For the text-containing cell, return its midpoint in [X, Y] coordinate format. 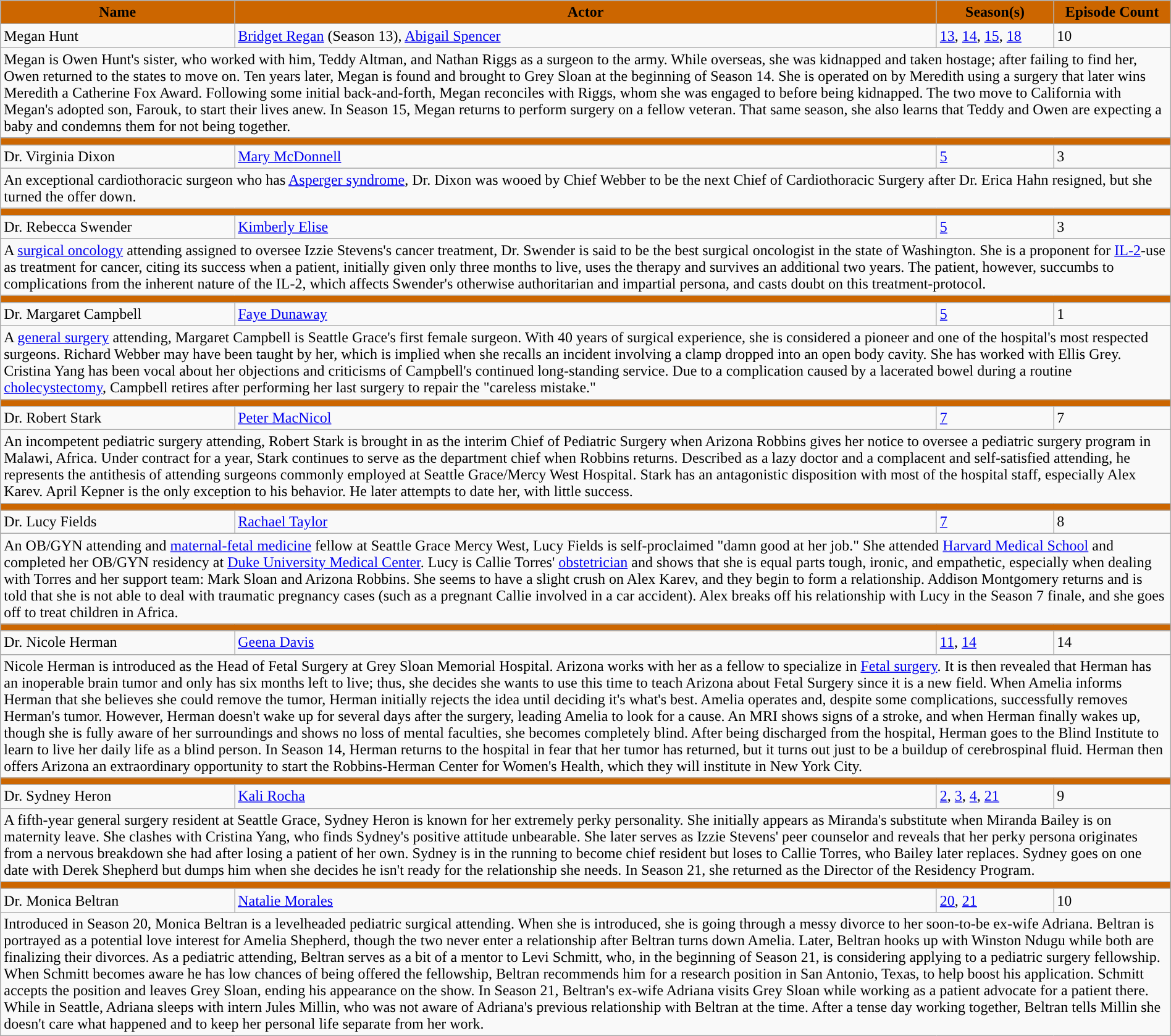
Dr. Margaret Campbell [117, 314]
1 [1112, 314]
Faye Dunaway [585, 314]
20, 21 [994, 900]
Mary McDonnell [585, 156]
Dr. Virginia Dixon [117, 156]
Dr. Robert Stark [117, 418]
Natalie Morales [585, 900]
Rachael Taylor [585, 522]
Episode Count [1112, 12]
Kali Rocha [585, 796]
8 [1112, 522]
Dr. Monica Beltran [117, 900]
Dr. Lucy Fields [117, 522]
Megan Hunt [117, 36]
Dr. Rebecca Swender [117, 227]
Kimberly Elise [585, 227]
Dr. Nicole Herman [117, 642]
2, 3, 4, 21 [994, 796]
9 [1112, 796]
Name [117, 12]
Dr. Sydney Heron [117, 796]
Peter MacNicol [585, 418]
13, 14, 15, 18 [994, 36]
Actor [585, 12]
Season(s) [994, 12]
14 [1112, 642]
Bridget Regan (Season 13), Abigail Spencer [585, 36]
11, 14 [994, 642]
Geena Davis [585, 642]
